Scan for the cell matching the given text and deliver its [X, Y] coordinate at center. 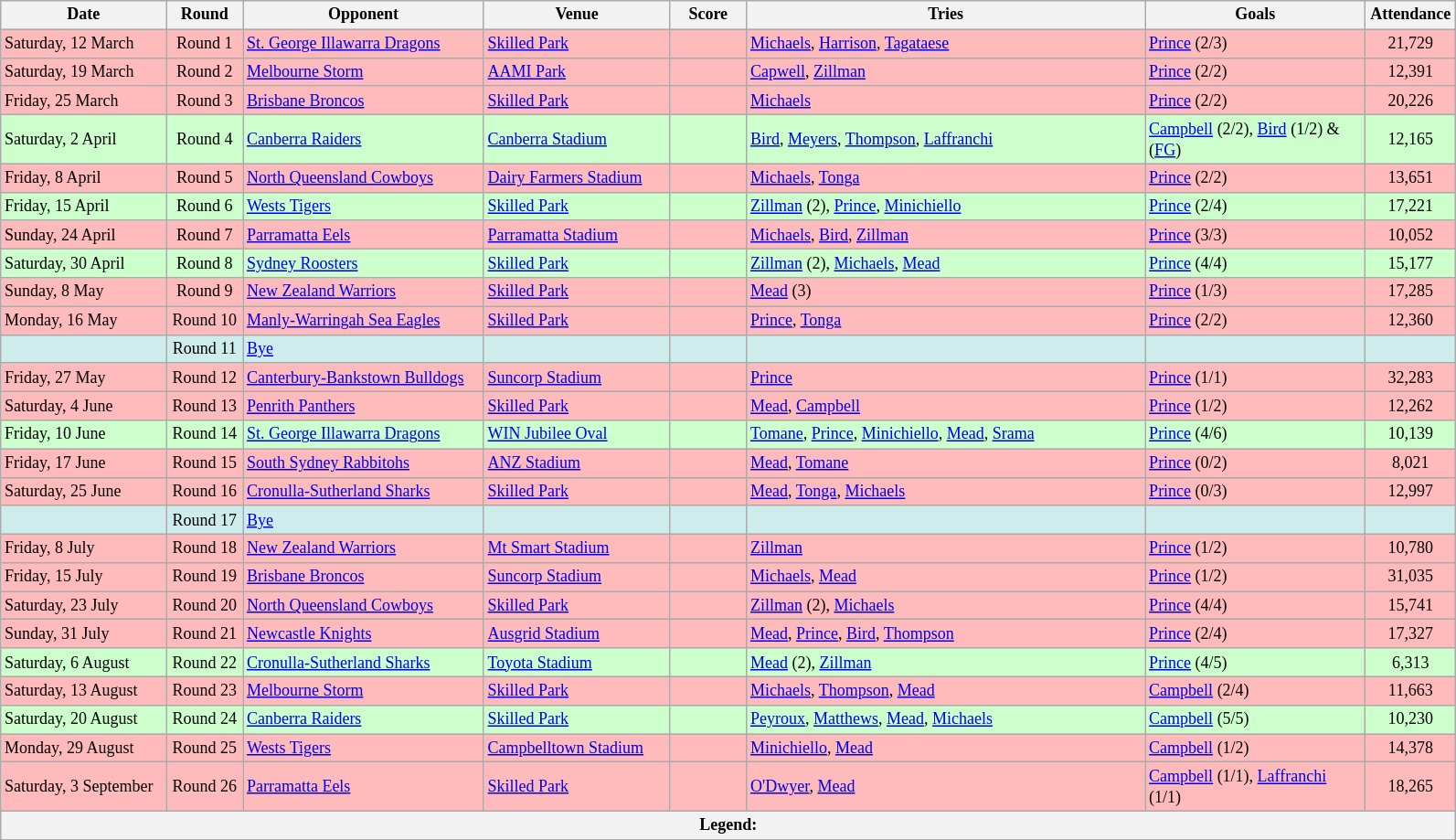
Round 3 [205, 101]
Prince (0/3) [1256, 492]
11,663 [1411, 691]
Zillman (2), Michaels, Mead [946, 263]
AAMI Park [577, 71]
ANZ Stadium [577, 463]
Round 18 [205, 548]
Round 8 [205, 263]
Campbell (2/4) [1256, 691]
Friday, 8 July [84, 548]
20,226 [1411, 101]
Penrith Panthers [364, 406]
Round 22 [205, 662]
Friday, 25 March [84, 101]
Capwell, Zillman [946, 71]
Michaels, Thompson, Mead [946, 691]
Sydney Roosters [364, 263]
Sunday, 24 April [84, 234]
Dairy Farmers Stadium [577, 177]
12,165 [1411, 139]
Round 24 [205, 718]
Sunday, 8 May [84, 292]
Campbell (2/2), Bird (1/2) & (FG) [1256, 139]
Mead (3) [946, 292]
Peyroux, Matthews, Mead, Michaels [946, 718]
Ausgrid Stadium [577, 634]
Prince (0/2) [1256, 463]
Mead, Tomane [946, 463]
Saturday, 6 August [84, 662]
Round 4 [205, 139]
Saturday, 30 April [84, 263]
Round 12 [205, 377]
Campbelltown Stadium [577, 748]
12,997 [1411, 492]
8,021 [1411, 463]
13,651 [1411, 177]
Saturday, 23 July [84, 605]
Bird, Meyers, Thompson, Laffranchi [946, 139]
Round 10 [205, 320]
Round 14 [205, 435]
10,230 [1411, 718]
Round [205, 15]
Round 20 [205, 605]
Michaels [946, 101]
Saturday, 19 March [84, 71]
10,139 [1411, 435]
10,052 [1411, 234]
Prince, Tonga [946, 320]
Friday, 27 May [84, 377]
Saturday, 2 April [84, 139]
Saturday, 12 March [84, 44]
Canberra Stadium [577, 139]
Venue [577, 15]
Michaels, Mead [946, 578]
Friday, 15 April [84, 207]
Goals [1256, 15]
Monday, 29 August [84, 748]
Prince (4/6) [1256, 435]
12,391 [1411, 71]
Minichiello, Mead [946, 748]
Sunday, 31 July [84, 634]
Prince (2/3) [1256, 44]
South Sydney Rabbitohs [364, 463]
Round 16 [205, 492]
17,221 [1411, 207]
18,265 [1411, 787]
Prince (1/3) [1256, 292]
Saturday, 4 June [84, 406]
31,035 [1411, 578]
Saturday, 13 August [84, 691]
Round 2 [205, 71]
Friday, 10 June [84, 435]
Round 26 [205, 787]
Round 7 [205, 234]
Prince (3/3) [1256, 234]
Friday, 17 June [84, 463]
Michaels, Harrison, Tagataese [946, 44]
Round 1 [205, 44]
Mead (2), Zillman [946, 662]
15,741 [1411, 605]
Toyota Stadium [577, 662]
21,729 [1411, 44]
Round 11 [205, 349]
Attendance [1411, 15]
Mead, Prince, Bird, Thompson [946, 634]
Campbell (5/5) [1256, 718]
32,283 [1411, 377]
10,780 [1411, 548]
Monday, 16 May [84, 320]
Prince (4/5) [1256, 662]
Round 13 [205, 406]
Round 19 [205, 578]
12,360 [1411, 320]
Mead, Campbell [946, 406]
Legend: [728, 824]
Round 17 [205, 519]
Zillman (2), Michaels [946, 605]
Manly-Warringah Sea Eagles [364, 320]
Date [84, 15]
Saturday, 20 August [84, 718]
Tomane, Prince, Minichiello, Mead, Srama [946, 435]
17,285 [1411, 292]
Round 5 [205, 177]
Campbell (1/1), Laffranchi (1/1) [1256, 787]
Campbell (1/2) [1256, 748]
Mead, Tonga, Michaels [946, 492]
Opponent [364, 15]
Friday, 8 April [84, 177]
12,262 [1411, 406]
Mt Smart Stadium [577, 548]
Saturday, 3 September [84, 787]
6,313 [1411, 662]
Newcastle Knights [364, 634]
Round 15 [205, 463]
Score [708, 15]
Tries [946, 15]
Michaels, Tonga [946, 177]
Round 6 [205, 207]
Canterbury-Bankstown Bulldogs [364, 377]
O'Dwyer, Mead [946, 787]
Friday, 15 July [84, 578]
Round 23 [205, 691]
Parramatta Stadium [577, 234]
Saturday, 25 June [84, 492]
Round 9 [205, 292]
15,177 [1411, 263]
Michaels, Bird, Zillman [946, 234]
Prince [946, 377]
Prince (1/1) [1256, 377]
Zillman [946, 548]
WIN Jubilee Oval [577, 435]
Round 25 [205, 748]
14,378 [1411, 748]
Round 21 [205, 634]
Zillman (2), Prince, Minichiello [946, 207]
17,327 [1411, 634]
